Capture the cell that displays the provided text and extract its [x, y] central coordinate. 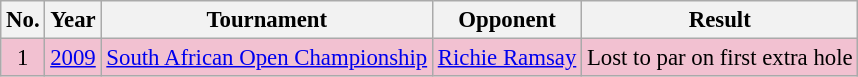
2009 [73, 58]
Richie Ramsay [506, 58]
1 [23, 58]
Opponent [506, 20]
Year [73, 20]
Lost to par on first extra hole [720, 58]
Result [720, 20]
Tournament [266, 20]
South African Open Championship [266, 58]
No. [23, 20]
